Capture the cell that displays the provided text and extract its [x, y] central coordinate. 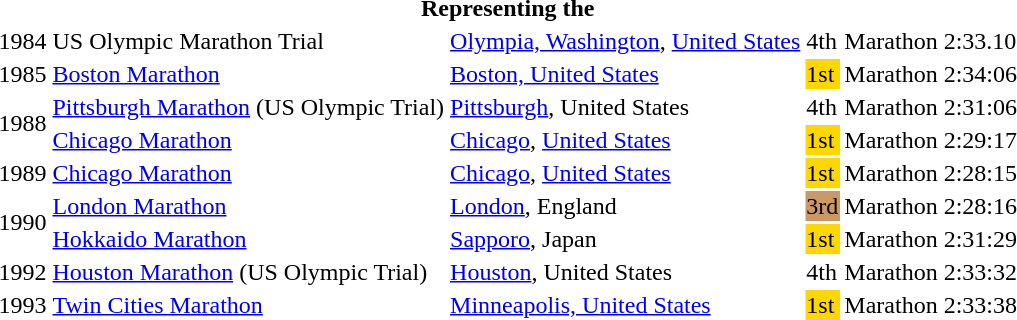
Sapporo, Japan [626, 239]
Twin Cities Marathon [248, 305]
US Olympic Marathon Trial [248, 41]
Pittsburgh, United States [626, 107]
Boston Marathon [248, 74]
London, England [626, 206]
Houston Marathon (US Olympic Trial) [248, 272]
Pittsburgh Marathon (US Olympic Trial) [248, 107]
Olympia, Washington, United States [626, 41]
Boston, United States [626, 74]
Hokkaido Marathon [248, 239]
London Marathon [248, 206]
Minneapolis, United States [626, 305]
Houston, United States [626, 272]
3rd [822, 206]
